Provide the (X, Y) coordinate of the cell's center where the given text is located.  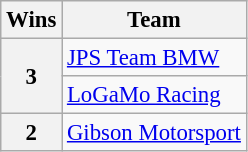
2 (32, 133)
LoGaMo Racing (154, 95)
Gibson Motorsport (154, 133)
3 (32, 76)
Wins (32, 20)
Team (154, 20)
JPS Team BMW (154, 58)
